Pinpoint the cell where the given text exists, returning its [x, y] midpoint coordinate. 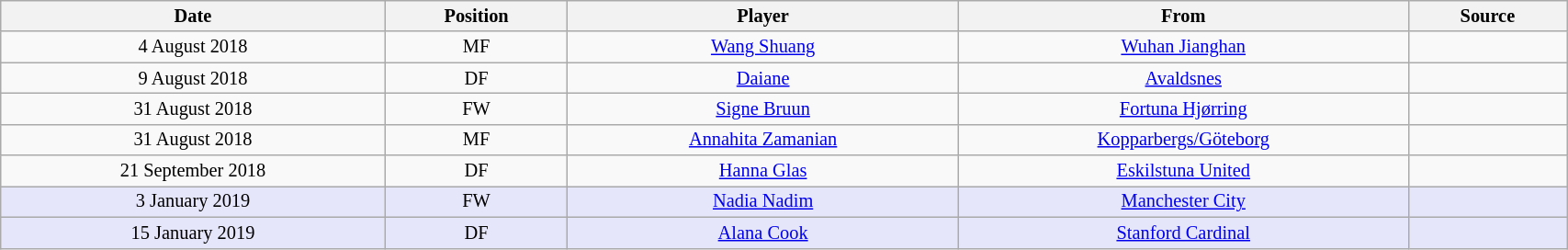
Position [476, 16]
Wang Shuang [762, 47]
9 August 2018 [193, 78]
Hanna Glas [762, 171]
Wuhan Jianghan [1183, 47]
Annahita Zamanian [762, 140]
Nadia Nadim [762, 201]
21 September 2018 [193, 171]
Daiane [762, 78]
Fortuna Hjørring [1183, 108]
15 January 2019 [193, 233]
From [1183, 16]
3 January 2019 [193, 201]
Avaldsnes [1183, 78]
Signe Bruun [762, 108]
Kopparbergs/Göteborg [1183, 140]
Player [762, 16]
Stanford Cardinal [1183, 233]
Alana Cook [762, 233]
Date [193, 16]
4 August 2018 [193, 47]
Eskilstuna United [1183, 171]
Manchester City [1183, 201]
Source [1487, 16]
